Extract the [X, Y] coordinate from the center of the cell holding the provided text.  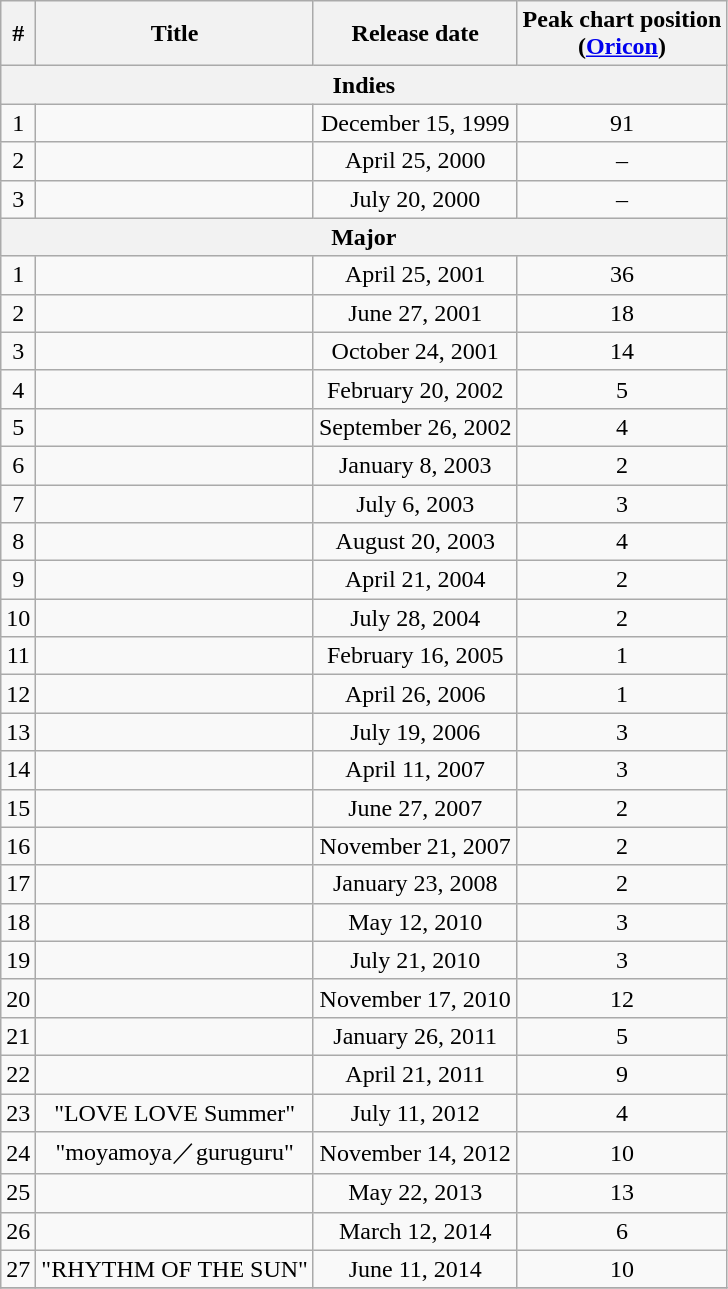
November 17, 2010 [415, 998]
May 22, 2013 [415, 1193]
# [18, 34]
November 14, 2012 [415, 1154]
April 21, 2011 [415, 1074]
91 [622, 123]
January 26, 2011 [415, 1036]
April 25, 2001 [415, 275]
26 [18, 1231]
November 21, 2007 [415, 846]
February 16, 2005 [415, 656]
36 [622, 275]
January 8, 2003 [415, 465]
March 12, 2014 [415, 1231]
July 20, 2000 [415, 199]
June 27, 2007 [415, 808]
"moyamoya／guruguru" [175, 1154]
7 [18, 503]
April 26, 2006 [415, 694]
8 [18, 542]
June 27, 2001 [415, 313]
February 20, 2002 [415, 389]
Indies [364, 85]
24 [18, 1154]
21 [18, 1036]
July 11, 2012 [415, 1113]
April 21, 2004 [415, 580]
22 [18, 1074]
January 23, 2008 [415, 884]
Major [364, 237]
16 [18, 846]
17 [18, 884]
August 20, 2003 [415, 542]
April 11, 2007 [415, 770]
11 [18, 656]
May 12, 2010 [415, 922]
"RHYTHM OF THE SUN" [175, 1269]
June 11, 2014 [415, 1269]
27 [18, 1269]
20 [18, 998]
December 15, 1999 [415, 123]
September 26, 2002 [415, 427]
Peak chart position(Oricon) [622, 34]
Title [175, 34]
April 25, 2000 [415, 161]
July 28, 2004 [415, 618]
October 24, 2001 [415, 351]
Release date [415, 34]
July 21, 2010 [415, 960]
25 [18, 1193]
23 [18, 1113]
19 [18, 960]
"LOVE LOVE Summer" [175, 1113]
July 19, 2006 [415, 732]
July 6, 2003 [415, 503]
15 [18, 808]
